Output the (x, y) coordinate of the center of the cell containing the given text.  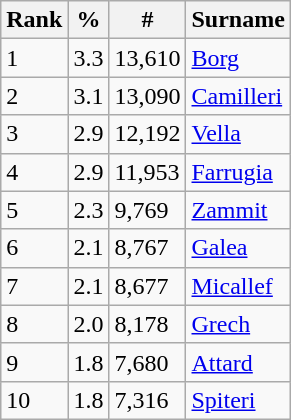
3.1 (88, 96)
Farrugia (238, 172)
3 (34, 134)
3.3 (88, 58)
11,953 (148, 172)
1 (34, 58)
5 (34, 210)
7,316 (148, 400)
Rank (34, 20)
4 (34, 172)
Galea (238, 248)
8 (34, 324)
Micallef (238, 286)
2 (34, 96)
% (88, 20)
Zammit (238, 210)
13,090 (148, 96)
10 (34, 400)
2.0 (88, 324)
9,769 (148, 210)
Camilleri (238, 96)
Vella (238, 134)
Attard (238, 362)
9 (34, 362)
# (148, 20)
Surname (238, 20)
Spiteri (238, 400)
8,767 (148, 248)
6 (34, 248)
Grech (238, 324)
7,680 (148, 362)
8,178 (148, 324)
2.3 (88, 210)
7 (34, 286)
13,610 (148, 58)
8,677 (148, 286)
12,192 (148, 134)
Borg (238, 58)
